Determine the [X, Y] coordinate at the center of the cell enclosing the given text.  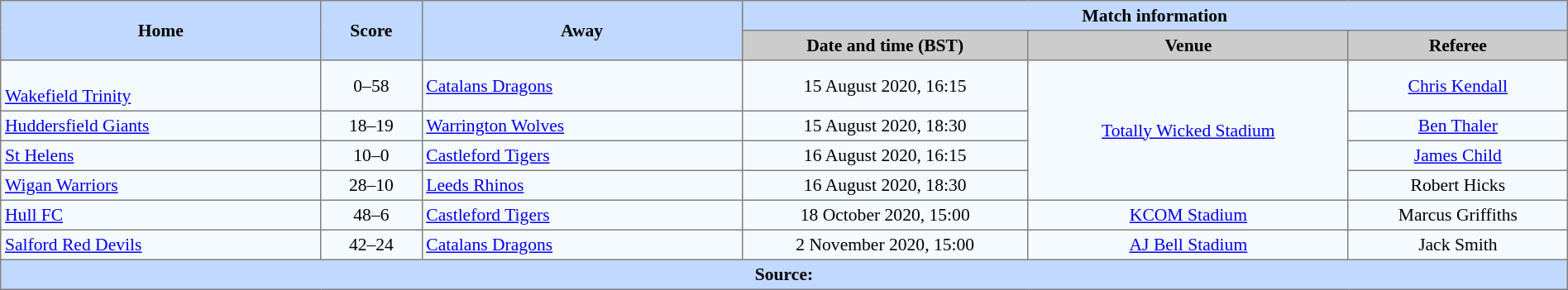
Salford Red Devils [160, 245]
Score [371, 31]
2 November 2020, 15:00 [885, 245]
Source: [784, 274]
Ben Thaler [1457, 126]
16 August 2020, 16:15 [885, 155]
Wigan Warriors [160, 185]
Marcus Griffiths [1457, 215]
Venue [1188, 45]
15 August 2020, 16:15 [885, 86]
KCOM Stadium [1188, 215]
18 October 2020, 15:00 [885, 215]
Jack Smith [1457, 245]
Leeds Rhinos [582, 185]
Home [160, 31]
St Helens [160, 155]
42–24 [371, 245]
AJ Bell Stadium [1188, 245]
0–58 [371, 86]
Referee [1457, 45]
16 August 2020, 18:30 [885, 185]
Wakefield Trinity [160, 86]
James Child [1457, 155]
Chris Kendall [1457, 86]
Huddersfield Giants [160, 126]
Hull FC [160, 215]
28–10 [371, 185]
Totally Wicked Stadium [1188, 131]
Robert Hicks [1457, 185]
48–6 [371, 215]
Warrington Wolves [582, 126]
Date and time (BST) [885, 45]
18–19 [371, 126]
15 August 2020, 18:30 [885, 126]
Match information [1154, 16]
10–0 [371, 155]
Away [582, 31]
